Output the (X, Y) coordinate of the center of the cell containing the given text.  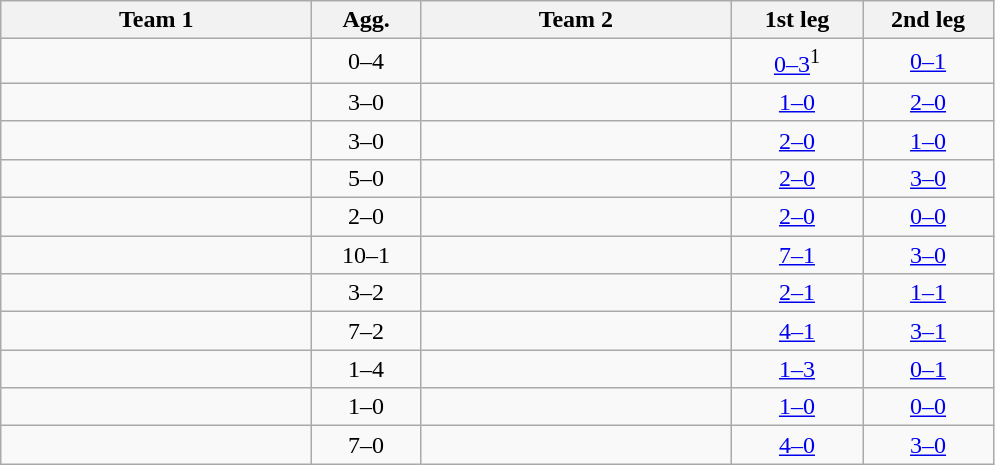
Team 2 (576, 20)
4–1 (796, 331)
1–1 (928, 293)
4–0 (796, 445)
1–3 (796, 369)
Team 1 (156, 20)
1st leg (796, 20)
10–1 (366, 255)
7–2 (366, 331)
7–0 (366, 445)
1–4 (366, 369)
Agg. (366, 20)
3–2 (366, 293)
3–1 (928, 331)
5–0 (366, 178)
0–31 (796, 62)
2nd leg (928, 20)
2–1 (796, 293)
0–4 (366, 62)
7–1 (796, 255)
